Capture the cell that displays the provided text and extract its [X, Y] central coordinate. 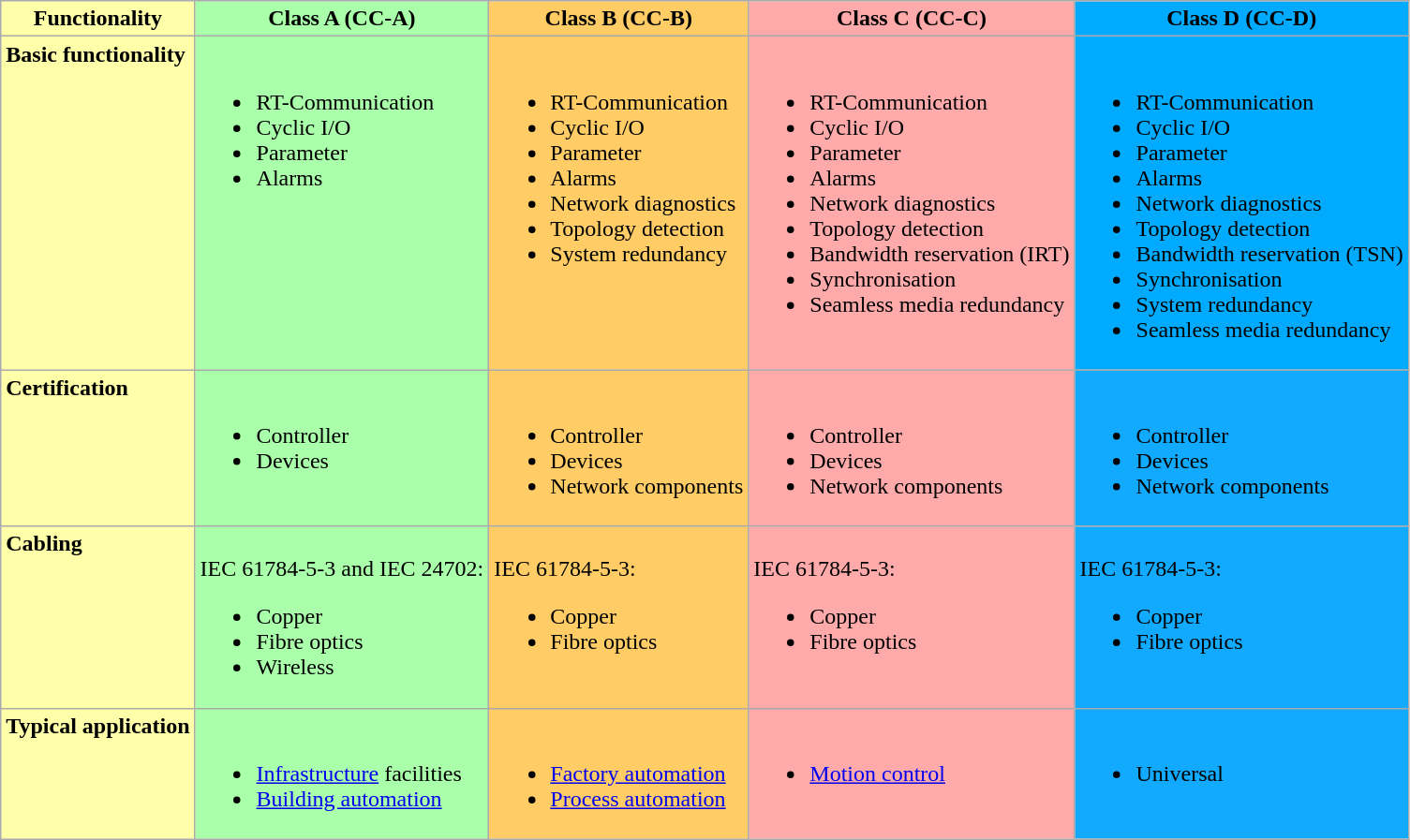
RT-CommunicationCyclic I/OParameterAlarms [342, 203]
Factory automationProcess automation [618, 774]
Certification [97, 448]
Class A (CC-A) [342, 19]
Motion control [912, 774]
IEC 61784-5-3 and IEC 24702:CopperFibre opticsWireless [342, 617]
RT-CommunicationCyclic I/OParameterAlarmsNetwork diagnosticsTopology detectionSystem redundancy [618, 203]
Class B (CC-B) [618, 19]
Class D (CC-D) [1241, 19]
Universal [1241, 774]
Basic functionality [97, 203]
Functionality [97, 19]
ControllerDevices [342, 448]
Cabling [97, 617]
Class C (CC-C) [912, 19]
Infrastructure facilitiesBuilding automation [342, 774]
Typical application [97, 774]
RT-CommunicationCyclic I/OParameterAlarmsNetwork diagnosticsTopology detectionBandwidth reservation (IRT)SynchronisationSeamless media redundancy [912, 203]
